Determine the (X, Y) coordinate at the center of the cell enclosing the given text.  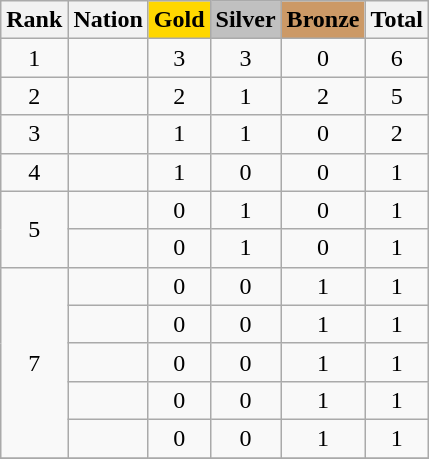
Gold (179, 20)
Bronze (323, 20)
4 (34, 172)
Rank (34, 20)
7 (34, 362)
Total (397, 20)
Silver (246, 20)
Nation (108, 20)
6 (397, 58)
